Determine the (x, y) coordinate at the center of the cell enclosing the given text.  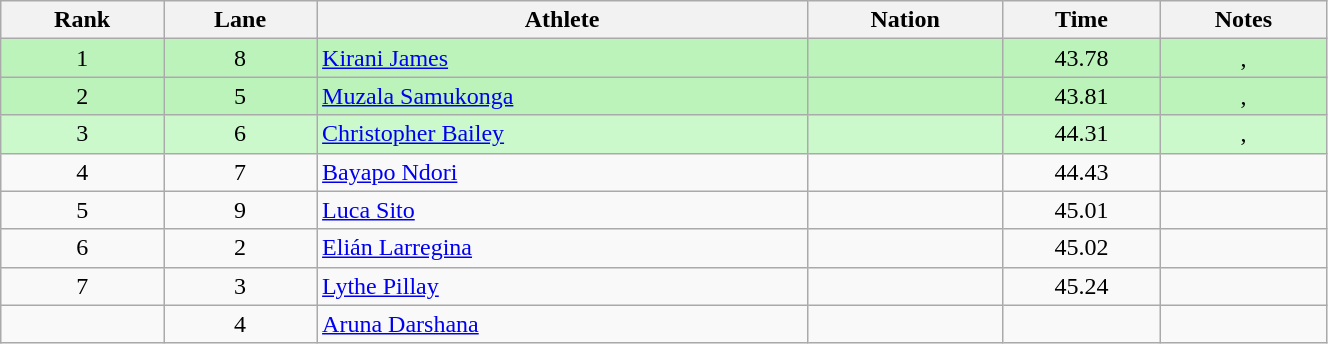
Time (1082, 20)
45.01 (1082, 210)
43.78 (1082, 58)
43.81 (1082, 96)
Notes (1243, 20)
Bayapo Ndori (562, 172)
Muzala Samukonga (562, 96)
8 (240, 58)
Lythe Pillay (562, 286)
45.24 (1082, 286)
44.43 (1082, 172)
Kirani James (562, 58)
Christopher Bailey (562, 134)
Elián Larregina (562, 248)
Aruna Darshana (562, 324)
Athlete (562, 20)
45.02 (1082, 248)
Luca Sito (562, 210)
Nation (906, 20)
44.31 (1082, 134)
Rank (82, 20)
Lane (240, 20)
1 (82, 58)
9 (240, 210)
